From the cell containing the given text, extract its center point as [x, y] coordinate. 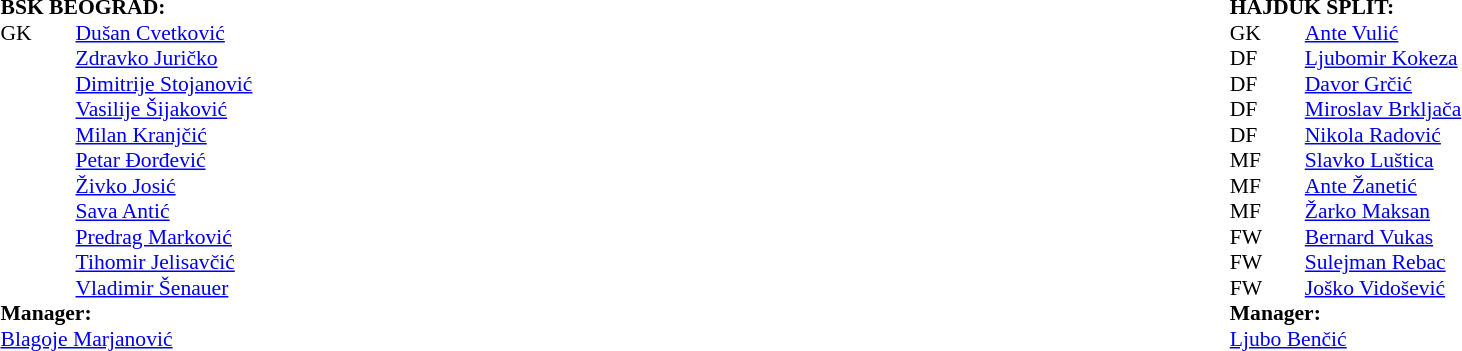
Živko Josić [226, 186]
Petar Đorđević [226, 161]
Predrag Marković [226, 237]
Vladimir Šenauer [226, 288]
Manager: [188, 313]
Milan Kranjčić [226, 135]
Sava Antić [226, 211]
Zdravko Juričko [226, 59]
Dimitrije Stojanović [226, 84]
Tihomir Jelisavčić [226, 263]
Dušan Cvetković [226, 33]
Vasilije Šijaković [226, 109]
